Scan for the cell matching the given text and deliver its [x, y] coordinate at center. 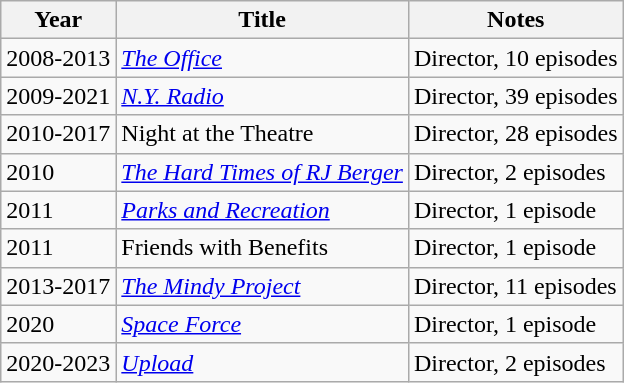
Year [58, 20]
Space Force [262, 324]
2008-2013 [58, 58]
2020 [58, 324]
Title [262, 20]
Parks and Recreation [262, 210]
Upload [262, 362]
2013-2017 [58, 286]
The Hard Times of RJ Berger [262, 172]
Night at the Theatre [262, 134]
The Office [262, 58]
Director, 28 episodes [516, 134]
2010-2017 [58, 134]
2009-2021 [58, 96]
N.Y. Radio [262, 96]
The Mindy Project [262, 286]
Friends with Benefits [262, 248]
2010 [58, 172]
Notes [516, 20]
Director, 39 episodes [516, 96]
2020-2023 [58, 362]
Director, 11 episodes [516, 286]
Director, 10 episodes [516, 58]
